Return (X, Y) of the center of cell containing provided text 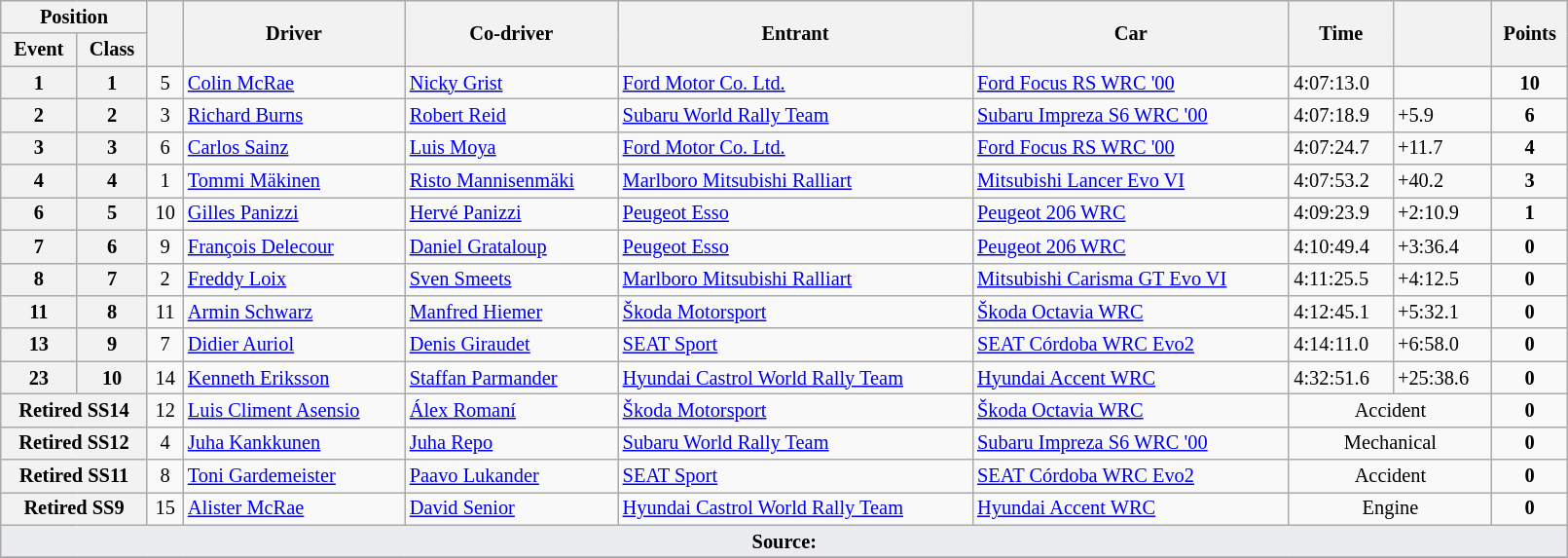
15 (165, 508)
Event (39, 50)
4:14:11.0 (1341, 345)
Richard Burns (294, 115)
+25:38.6 (1442, 378)
4:09:23.9 (1341, 213)
Entrant (795, 33)
Mitsubishi Lancer Evo VI (1131, 181)
+40.2 (1442, 181)
+6:58.0 (1442, 345)
+3:36.4 (1442, 246)
Luis Climent Asensio (294, 410)
Daniel Grataloup (512, 246)
Alister McRae (294, 508)
Denis Giraudet (512, 345)
Armin Schwarz (294, 312)
Co-driver (512, 33)
Paavo Lukander (512, 476)
Carlos Sainz (294, 148)
4:07:53.2 (1341, 181)
Mechanical (1390, 443)
+5.9 (1442, 115)
Staffan Parmander (512, 378)
Toni Gardemeister (294, 476)
Luis Moya (512, 148)
Retired SS14 (74, 410)
Points (1529, 33)
Retired SS11 (74, 476)
Retired SS9 (74, 508)
David Senior (512, 508)
Engine (1390, 508)
+2:10.9 (1442, 213)
Tommi Mäkinen (294, 181)
4:07:18.9 (1341, 115)
Álex Romaní (512, 410)
Juha Kankkunen (294, 443)
Class (112, 50)
12 (165, 410)
13 (39, 345)
Driver (294, 33)
Mitsubishi Carisma GT Evo VI (1131, 279)
Source: (784, 541)
4:07:13.0 (1341, 83)
Gilles Panizzi (294, 213)
Nicky Grist (512, 83)
Kenneth Eriksson (294, 378)
Juha Repo (512, 443)
+4:12.5 (1442, 279)
4:32:51.6 (1341, 378)
Time (1341, 33)
Colin McRae (294, 83)
Hervé Panizzi (512, 213)
+5:32.1 (1442, 312)
Robert Reid (512, 115)
Freddy Loix (294, 279)
23 (39, 378)
Car (1131, 33)
4:07:24.7 (1341, 148)
Position (74, 17)
Manfred Hiemer (512, 312)
4:12:45.1 (1341, 312)
Risto Mannisenmäki (512, 181)
Sven Smeets (512, 279)
14 (165, 378)
4:11:25.5 (1341, 279)
Didier Auriol (294, 345)
François Delecour (294, 246)
Retired SS12 (74, 443)
4:10:49.4 (1341, 246)
+11.7 (1442, 148)
